Scan for the cell matching the given text and deliver its [X, Y] coordinate at center. 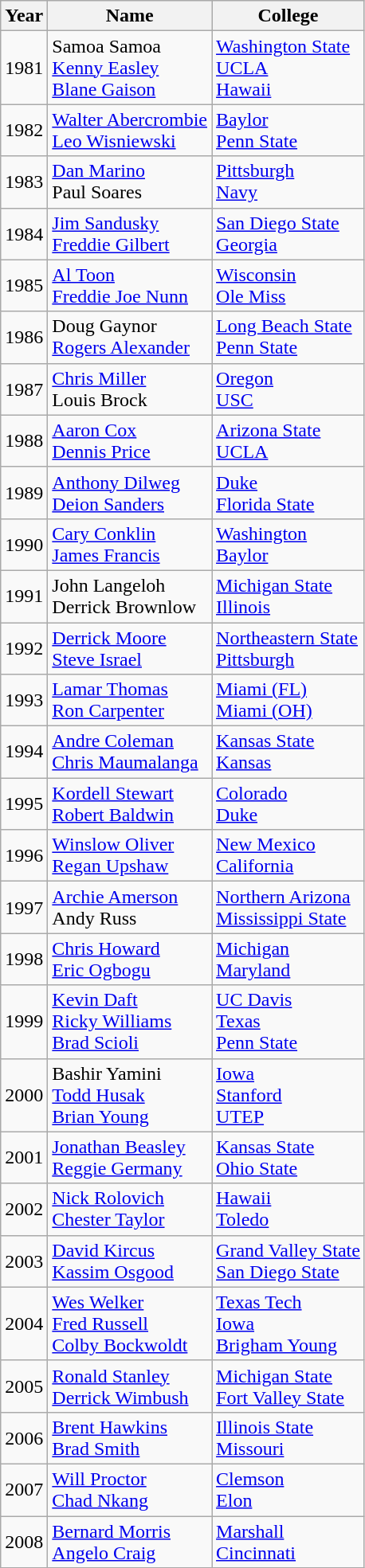
1984 [24, 234]
1982 [24, 131]
Aaron CoxDennis Price [130, 441]
Northern ArizonaMississippi State [288, 908]
WashingtonBaylor [288, 545]
1995 [24, 804]
Andre ColemanChris Maumalanga [130, 752]
Illinois StateMissouri [288, 1438]
2003 [24, 1261]
Nick RolovichChester Taylor [130, 1209]
Kansas StateKansas [288, 752]
Northeastern StatePittsburgh [288, 648]
Jonathan BeasleyReggie Germany [130, 1158]
Derrick MooreSteve Israel [130, 648]
1997 [24, 908]
Ronald StanleyDerrick Wimbush [130, 1386]
Dan MarinoPaul Soares [130, 182]
MarshallCincinnati [288, 1542]
Bernard MorrisAngelo Craig [130, 1542]
ClemsonElon [288, 1489]
Michigan StateIllinois [288, 596]
New MexicoCalifornia [288, 855]
1985 [24, 285]
2006 [24, 1438]
Kansas StateOhio State [288, 1158]
2004 [24, 1324]
2001 [24, 1158]
Grand Valley StateSan Diego State [288, 1261]
2000 [24, 1095]
Arizona StateUCLA [288, 441]
1983 [24, 182]
HawaiiToledo [288, 1209]
1990 [24, 545]
Texas TechIowaBrigham Young [288, 1324]
BaylorPenn State [288, 131]
DukeFlorida State [288, 492]
Kordell StewartRobert Baldwin [130, 804]
Washington StateUCLAHawaii [288, 68]
ColoradoDuke [288, 804]
Cary ConklinJames Francis [130, 545]
PittsburghNavy [288, 182]
Wes WelkerFred RussellColby Bockwoldt [130, 1324]
2008 [24, 1542]
2007 [24, 1489]
Anthony DilwegDeion Sanders [130, 492]
Walter AbercrombieLeo Wisniewski [130, 131]
Lamar ThomasRon Carpenter [130, 701]
Kevin DaftRicky WilliamsBrad Scioli [130, 1022]
David KircusKassim Osgood [130, 1261]
Al ToonFreddie Joe Nunn [130, 285]
1986 [24, 338]
1989 [24, 492]
Archie AmersonAndy Russ [130, 908]
Doug GaynorRogers Alexander [130, 338]
John LangelohDerrick Brownlow [130, 596]
UC DavisTexasPenn State [288, 1022]
Miami (FL)Miami (OH) [288, 701]
Michigan StateFort Valley State [288, 1386]
Chris HowardEric Ogbogu [130, 959]
1999 [24, 1022]
Samoa SamoaKenny EasleyBlane Gaison [130, 68]
Year [24, 16]
2002 [24, 1209]
1998 [24, 959]
Bashir YaminiTodd HusakBrian Young [130, 1095]
MichiganMaryland [288, 959]
Name [130, 16]
Long Beach StatePenn State [288, 338]
2005 [24, 1386]
Chris MillerLouis Brock [130, 389]
1988 [24, 441]
1996 [24, 855]
College [288, 16]
Winslow OliverRegan Upshaw [130, 855]
OregonUSC [288, 389]
1992 [24, 648]
1981 [24, 68]
IowaStanfordUTEP [288, 1095]
San Diego StateGeorgia [288, 234]
WisconsinOle Miss [288, 285]
1987 [24, 389]
1993 [24, 701]
Jim SanduskyFreddie Gilbert [130, 234]
1991 [24, 596]
1994 [24, 752]
Brent HawkinsBrad Smith [130, 1438]
Will ProctorChad Nkang [130, 1489]
